Detect which cell encompasses the target text, then output its (X, Y) center coordinate. 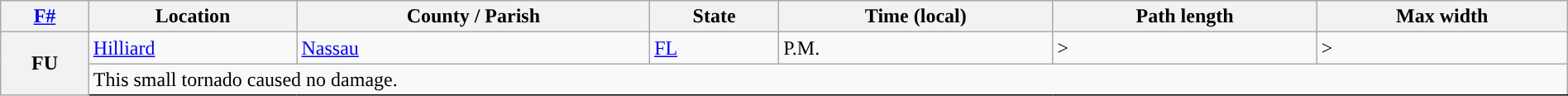
F# (45, 17)
FL (715, 48)
Time (local) (916, 17)
P.M. (916, 48)
Hilliard (193, 48)
County / Parish (473, 17)
This small tornado caused no damage. (828, 79)
Path length (1184, 17)
Nassau (473, 48)
Location (193, 17)
Max width (1442, 17)
State (715, 17)
FU (45, 64)
